Search for the cell housing the specified text and yield its [X, Y] center coordinate. 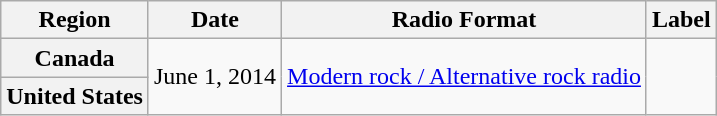
Region [75, 20]
Date [214, 20]
Radio Format [464, 20]
Canada [75, 58]
June 1, 2014 [214, 77]
Modern rock / Alternative rock radio [464, 77]
Label [681, 20]
United States [75, 96]
